Scan for the cell matching the given text and deliver its (x, y) coordinate at center. 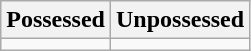
Unpossessed (180, 20)
Possessed (56, 20)
